Scan for the cell matching the given text and deliver its (x, y) coordinate at center. 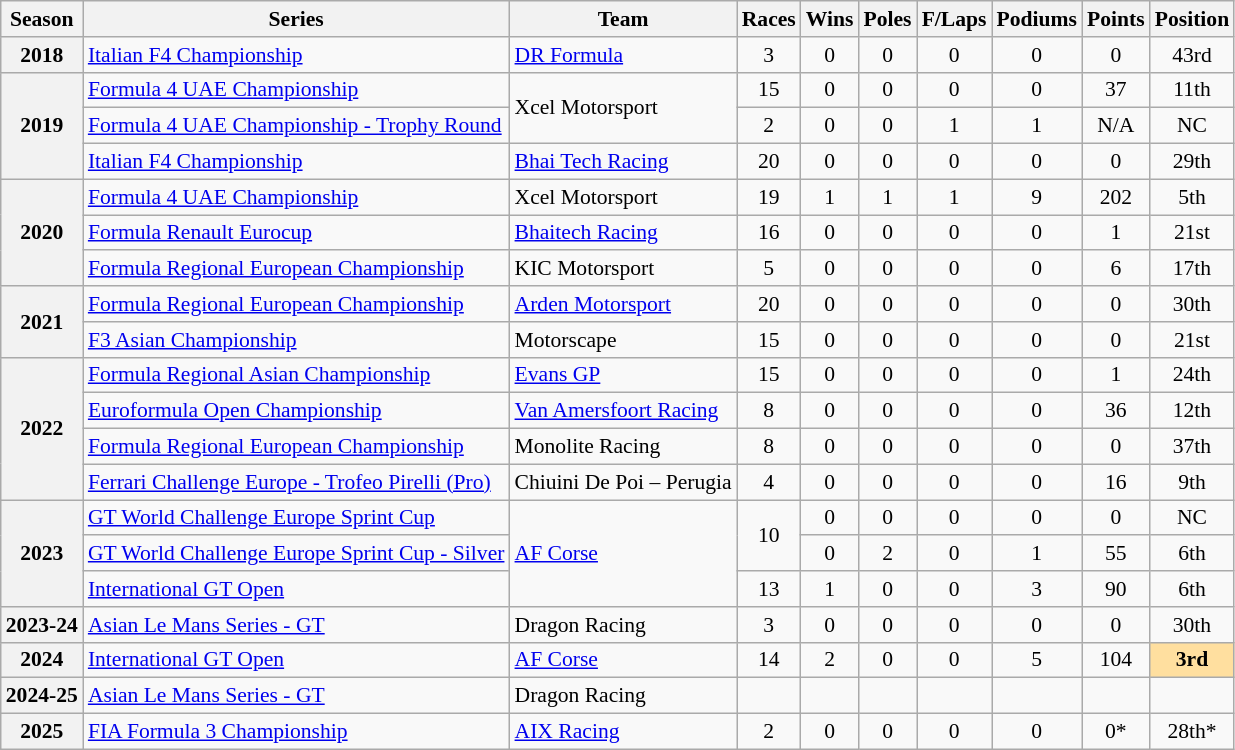
0* (1116, 732)
2023 (42, 554)
104 (1116, 660)
9th (1192, 482)
Motorscape (624, 340)
9 (1038, 197)
Team (624, 19)
28th* (1192, 732)
Arden Motorsport (624, 304)
5th (1192, 197)
F3 Asian Championship (296, 340)
4 (769, 482)
6 (1116, 269)
Formula 4 UAE Championship - Trophy Round (296, 126)
13 (769, 589)
24th (1192, 375)
17th (1192, 269)
36 (1116, 411)
Bhai Tech Racing (624, 162)
37 (1116, 90)
19 (769, 197)
N/A (1116, 126)
202 (1116, 197)
11th (1192, 90)
F/Laps (954, 19)
Wins (830, 19)
2022 (42, 428)
Position (1192, 19)
2024-25 (42, 696)
Season (42, 19)
2020 (42, 232)
2018 (42, 55)
KIC Motorsport (624, 269)
GT World Challenge Europe Sprint Cup (296, 518)
AIX Racing (624, 732)
FIA Formula 3 Championship (296, 732)
55 (1116, 554)
Series (296, 19)
29th (1192, 162)
DR Formula (624, 55)
43rd (1192, 55)
GT World Challenge Europe Sprint Cup - Silver (296, 554)
90 (1116, 589)
2021 (42, 322)
Bhaitech Racing (624, 233)
2019 (42, 126)
2025 (42, 732)
12th (1192, 411)
Van Amersfoort Racing (624, 411)
2023-24 (42, 625)
10 (769, 536)
Points (1116, 19)
Chiuini De Poi – Perugia (624, 482)
Evans GP (624, 375)
Formula Renault Eurocup (296, 233)
Formula Regional Asian Championship (296, 375)
Races (769, 19)
14 (769, 660)
Ferrari Challenge Europe - Trofeo Pirelli (Pro) (296, 482)
2024 (42, 660)
3rd (1192, 660)
37th (1192, 447)
Euroformula Open Championship (296, 411)
Monolite Racing (624, 447)
Poles (887, 19)
Podiums (1038, 19)
